Extract the (x, y) coordinate from the center of the cell holding the provided text.  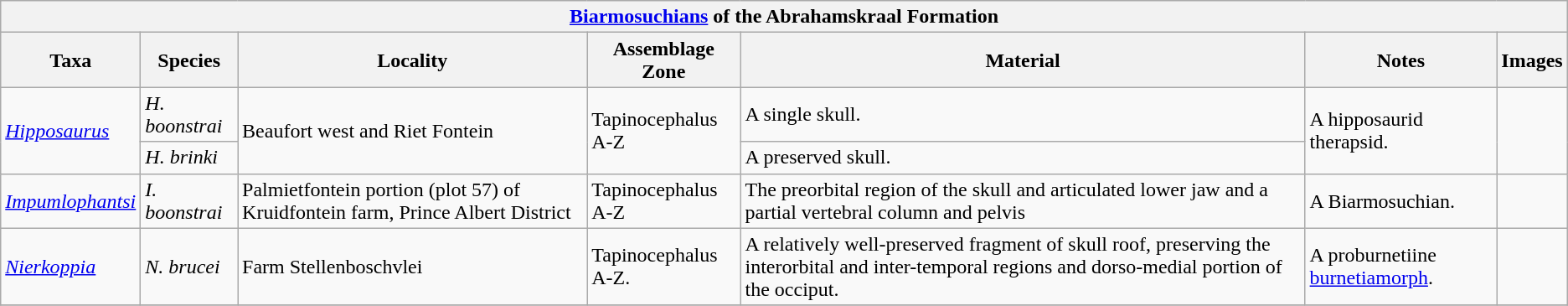
A relatively well-preserved fragment of skull roof, preserving the interorbital and inter-temporal regions and dorso-medial portion of the occiput. (1023, 267)
H. boonstrai (189, 114)
Tapinocephalus A-Z. (663, 267)
Palmietfontein portion (plot 57) of Kruidfontein farm, Prince Albert District (412, 201)
Material (1023, 60)
A hipposaurid therapsid. (1400, 131)
Species (189, 60)
Notes (1400, 60)
A single skull. (1023, 114)
The preorbital region of the skull and articulated lower jaw and a partial vertebral column and pelvis (1023, 201)
Farm Stellenboschvlei (412, 267)
Biarmosuchians of the Abrahamskraal Formation (784, 17)
Hipposaurus (70, 131)
Impumlophantsi (70, 201)
H. brinki (189, 158)
Images (1532, 60)
Beaufort west and Riet Fontein (412, 131)
I. boonstrai (189, 201)
Locality (412, 60)
N. brucei (189, 267)
A Biarmosuchian. (1400, 201)
Taxa (70, 60)
Nierkoppia (70, 267)
A proburnetiine burnetiamorph. (1400, 267)
A preserved skull. (1023, 158)
Assemblage Zone (663, 60)
